From the cell containing the given text, extract its center point as (X, Y) coordinate. 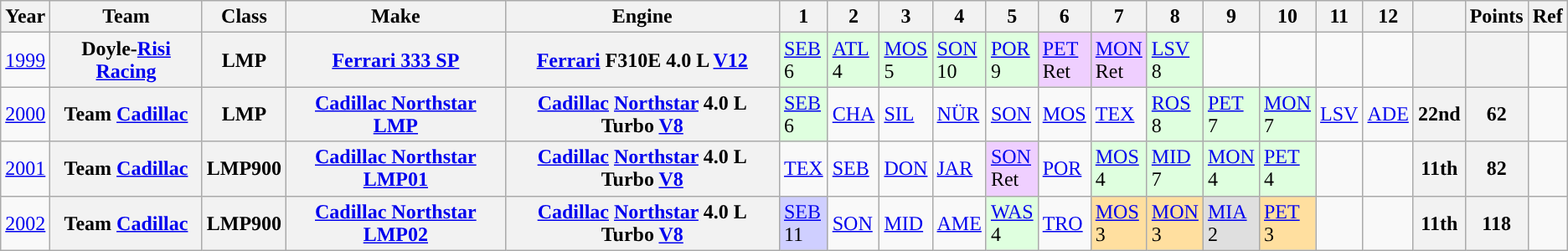
MID7 (1174, 169)
Make (395, 17)
MOS4 (1119, 169)
MON7 (1287, 114)
TRO (1064, 223)
118 (1496, 223)
POR (1064, 169)
MOS3 (1119, 223)
Class (244, 17)
10 (1287, 17)
AME (959, 223)
1999 (25, 60)
PET4 (1287, 169)
PET3 (1287, 223)
MOS (1064, 114)
Year (25, 17)
8 (1174, 17)
SEB11 (803, 223)
Ref (1548, 17)
LSV (1339, 114)
ROS8 (1174, 114)
Doyle-Risi Racing (126, 60)
JAR (959, 169)
82 (1496, 169)
2002 (25, 223)
Cadillac Northstar LMP01 (395, 169)
2001 (25, 169)
SIL (906, 114)
MIA2 (1231, 223)
SONRet (1012, 169)
SEB (854, 169)
WAS4 (1012, 223)
PETRet (1064, 60)
7 (1119, 17)
POR9 (1012, 60)
SON10 (959, 60)
CHA (854, 114)
Points (1496, 17)
Engine (642, 17)
1 (803, 17)
22nd (1439, 114)
MID (906, 223)
MON4 (1231, 169)
MONRet (1119, 60)
2 (854, 17)
11 (1339, 17)
Cadillac Northstar LMP02 (395, 223)
DON (906, 169)
9 (1231, 17)
4 (959, 17)
ADE (1388, 114)
12 (1388, 17)
Ferrari 333 SP (395, 60)
6 (1064, 17)
3 (906, 17)
PET7 (1231, 114)
2000 (25, 114)
Team (126, 17)
MOS5 (906, 60)
Ferrari F310E 4.0 L V12 (642, 60)
ATL4 (854, 60)
NÜR (959, 114)
62 (1496, 114)
LSV8 (1174, 60)
5 (1012, 17)
MON3 (1174, 223)
Cadillac Northstar LMP (395, 114)
